Capture the cell that displays the provided text and extract its [X, Y] central coordinate. 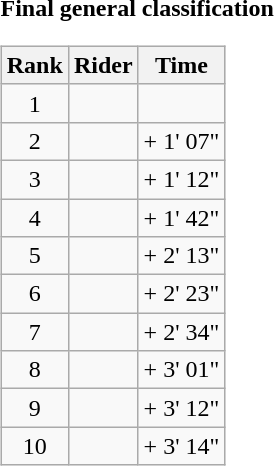
8 [34, 370]
+ 3' 01" [182, 370]
5 [34, 256]
10 [34, 446]
+ 2' 34" [182, 332]
Time [182, 65]
+ 1' 12" [182, 179]
+ 1' 07" [182, 141]
+ 3' 14" [182, 446]
Rider [103, 65]
6 [34, 294]
+ 2' 13" [182, 256]
+ 2' 23" [182, 294]
+ 1' 42" [182, 217]
3 [34, 179]
7 [34, 332]
4 [34, 217]
Rank [34, 65]
9 [34, 408]
1 [34, 103]
+ 3' 12" [182, 408]
2 [34, 141]
